Capture the cell that displays the provided text and extract its [X, Y] central coordinate. 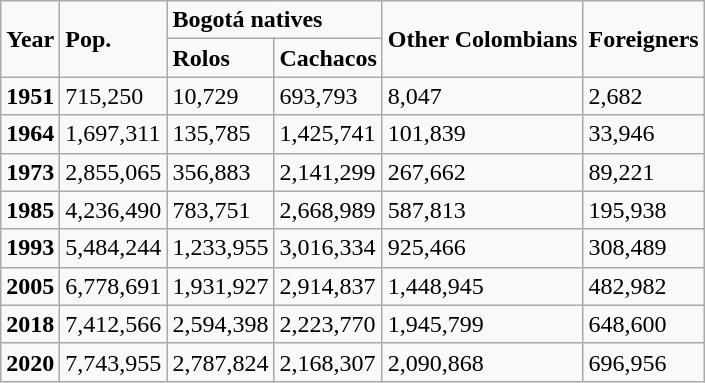
715,250 [114, 96]
Bogotá natives [274, 20]
10,729 [220, 96]
308,489 [644, 248]
783,751 [220, 210]
2,855,065 [114, 172]
33,946 [644, 134]
2,787,824 [220, 362]
2,223,770 [328, 324]
6,778,691 [114, 286]
2018 [30, 324]
Pop. [114, 39]
2,141,299 [328, 172]
101,839 [482, 134]
1,697,311 [114, 134]
1,233,955 [220, 248]
2020 [30, 362]
696,956 [644, 362]
2,594,398 [220, 324]
1993 [30, 248]
Cachacos [328, 58]
1964 [30, 134]
135,785 [220, 134]
587,813 [482, 210]
Foreigners [644, 39]
1,425,741 [328, 134]
925,466 [482, 248]
356,883 [220, 172]
Rolos [220, 58]
3,016,334 [328, 248]
1985 [30, 210]
648,600 [644, 324]
1951 [30, 96]
2,668,989 [328, 210]
1,448,945 [482, 286]
89,221 [644, 172]
2,090,868 [482, 362]
5,484,244 [114, 248]
2,682 [644, 96]
8,047 [482, 96]
2,914,837 [328, 286]
1,931,927 [220, 286]
195,938 [644, 210]
1973 [30, 172]
Year [30, 39]
Other Colombians [482, 39]
4,236,490 [114, 210]
267,662 [482, 172]
7,412,566 [114, 324]
1,945,799 [482, 324]
482,982 [644, 286]
2005 [30, 286]
693,793 [328, 96]
7,743,955 [114, 362]
2,168,307 [328, 362]
